Return [x, y] of the center of cell containing provided text 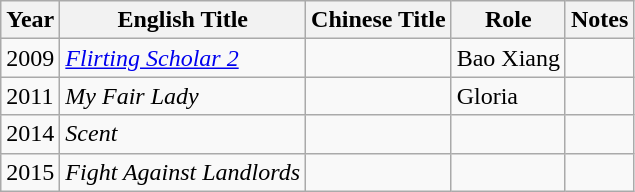
My Fair Lady [183, 96]
2015 [30, 172]
Notes [599, 20]
Flirting Scholar 2 [183, 58]
Chinese Title [379, 20]
2011 [30, 96]
English Title [183, 20]
Fight Against Landlords [183, 172]
Bao Xiang [508, 58]
Year [30, 20]
Scent [183, 134]
2009 [30, 58]
Role [508, 20]
2014 [30, 134]
Gloria [508, 96]
